For the text-containing cell, return its midpoint in (X, Y) coordinate format. 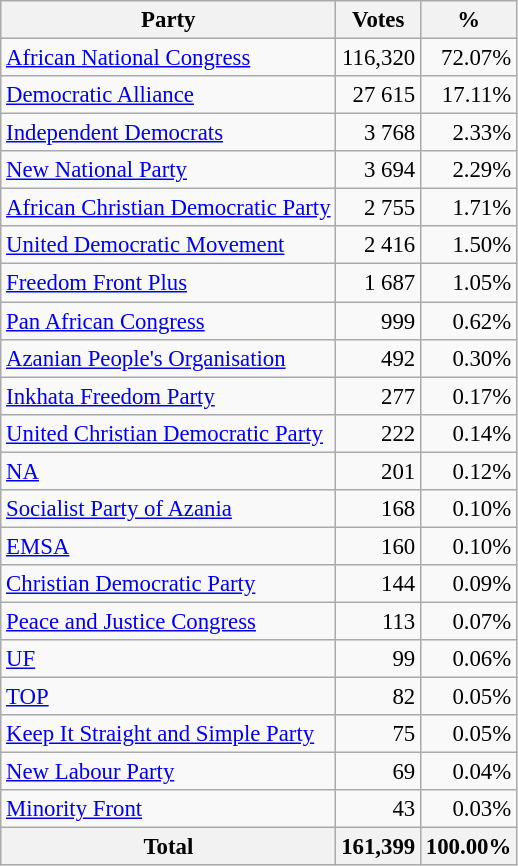
Keep It Straight and Simple Party (168, 734)
99 (378, 659)
0.07% (469, 621)
NA (168, 471)
0.62% (469, 321)
Minority Front (168, 809)
Christian Democratic Party (168, 584)
1.71% (469, 208)
2.33% (469, 133)
TOP (168, 697)
116,320 (378, 58)
160 (378, 546)
Party (168, 20)
New Labour Party (168, 772)
2 755 (378, 208)
82 (378, 697)
1 687 (378, 283)
113 (378, 621)
Inkhata Freedom Party (168, 396)
75 (378, 734)
0.09% (469, 584)
Votes (378, 20)
African Christian Democratic Party (168, 208)
0.17% (469, 396)
27 615 (378, 95)
168 (378, 509)
0.12% (469, 471)
222 (378, 433)
Peace and Justice Congress (168, 621)
2 416 (378, 245)
United Democratic Movement (168, 245)
0.04% (469, 772)
201 (378, 471)
277 (378, 396)
43 (378, 809)
% (469, 20)
Pan African Congress (168, 321)
0.03% (469, 809)
0.06% (469, 659)
72.07% (469, 58)
144 (378, 584)
Total (168, 847)
United Christian Democratic Party (168, 433)
492 (378, 358)
100.00% (469, 847)
UF (168, 659)
999 (378, 321)
Freedom Front Plus (168, 283)
Democratic Alliance (168, 95)
Azanian People's Organisation (168, 358)
1.50% (469, 245)
17.11% (469, 95)
69 (378, 772)
3 768 (378, 133)
0.30% (469, 358)
2.29% (469, 170)
New National Party (168, 170)
1.05% (469, 283)
Independent Democrats (168, 133)
0.14% (469, 433)
EMSA (168, 546)
161,399 (378, 847)
Socialist Party of Azania (168, 509)
3 694 (378, 170)
African National Congress (168, 58)
